For the text-containing cell, return its midpoint in [x, y] coordinate format. 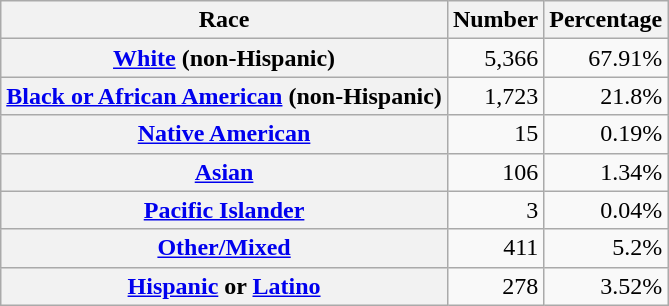
0.04% [606, 210]
Percentage [606, 20]
Other/Mixed [224, 248]
21.8% [606, 96]
1.34% [606, 172]
White (non-Hispanic) [224, 58]
0.19% [606, 134]
Hispanic or Latino [224, 286]
3 [495, 210]
67.91% [606, 58]
411 [495, 248]
Race [224, 20]
Number [495, 20]
Black or African American (non-Hispanic) [224, 96]
Asian [224, 172]
Native American [224, 134]
Pacific Islander [224, 210]
5.2% [606, 248]
278 [495, 286]
15 [495, 134]
5,366 [495, 58]
106 [495, 172]
3.52% [606, 286]
1,723 [495, 96]
